Pinpoint the cell where the given text exists, returning its [X, Y] midpoint coordinate. 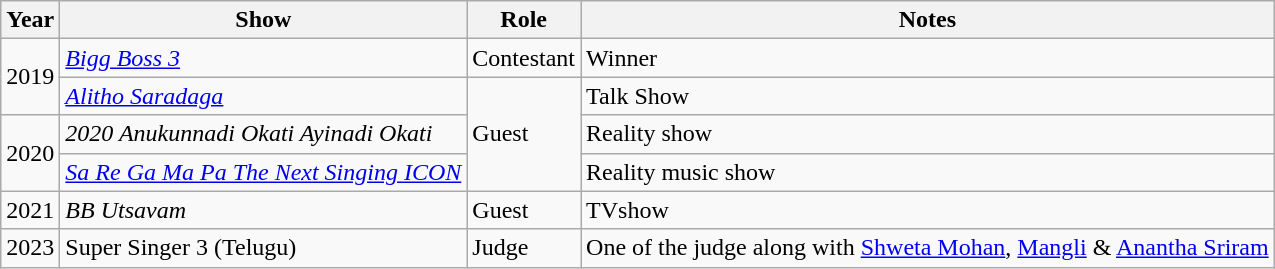
Alitho Saradaga [264, 96]
TVshow [928, 210]
Show [264, 20]
Talk Show [928, 96]
Reality music show [928, 172]
2023 [30, 248]
Contestant [524, 58]
BB Utsavam [264, 210]
Winner [928, 58]
Reality show [928, 134]
2020 Anukunnadi Okati Ayinadi Okati [264, 134]
2019 [30, 77]
Role [524, 20]
Year [30, 20]
Super Singer 3 (Telugu) [264, 248]
2020 [30, 153]
One of the judge along with Shweta Mohan, Mangli & Anantha Sriram [928, 248]
2021 [30, 210]
Judge [524, 248]
Notes [928, 20]
Bigg Boss 3 [264, 58]
Sa Re Ga Ma Pa The Next Singing ICON [264, 172]
